Provide the [X, Y] coordinate of the cell's center where the given text is located.  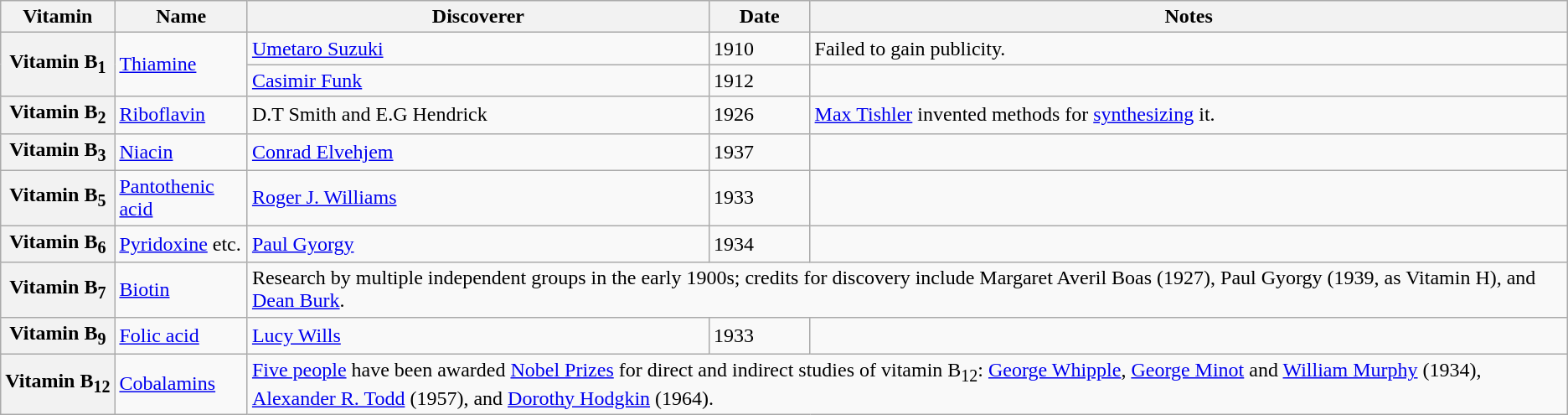
Notes [1189, 17]
Vitamin B12 [58, 384]
Vitamin B2 [58, 115]
Pyridoxine etc. [181, 244]
Failed to gain publicity. [1189, 49]
Vitamin B9 [58, 335]
Vitamin B7 [58, 290]
Riboflavin [181, 115]
Discoverer [477, 17]
1926 [759, 115]
Biotin [181, 290]
Vitamin B1 [58, 65]
Vitamin B5 [58, 198]
Name [181, 17]
Paul Gyorgy [477, 244]
Thiamine [181, 65]
1910 [759, 49]
Vitamin [58, 17]
Roger J. Williams [477, 198]
Date [759, 17]
Casimir Funk [477, 80]
Umetaro Suzuki [477, 49]
Pantothenic acid [181, 198]
D.T Smith and E.G Hendrick [477, 115]
Lucy Wills [477, 335]
Vitamin B3 [58, 152]
Vitamin B6 [58, 244]
Folic acid [181, 335]
Conrad Elvehjem [477, 152]
Cobalamins [181, 384]
1937 [759, 152]
Niacin [181, 152]
1934 [759, 244]
Max Tishler invented methods for synthesizing it. [1189, 115]
1912 [759, 80]
